Find where the given text appears and provide that cell's center as [X, Y] coordinate. 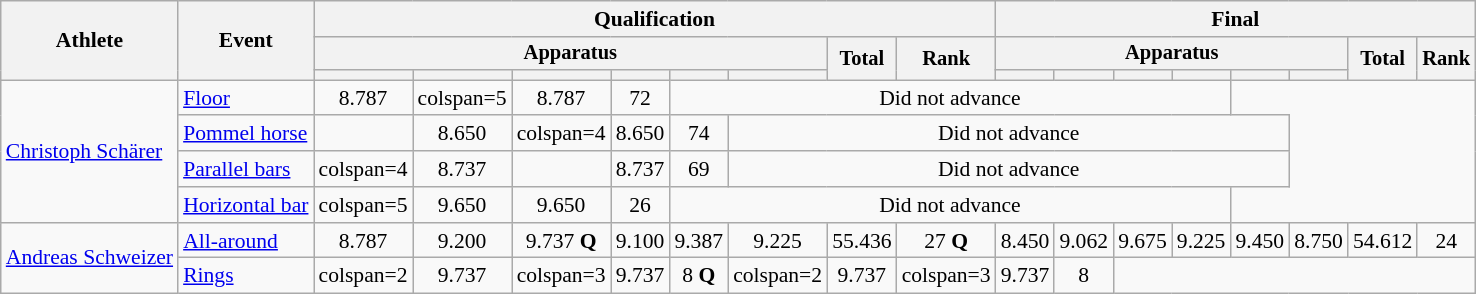
All-around [246, 241]
24 [1446, 241]
9.200 [462, 241]
Final [1236, 19]
9.100 [640, 241]
Floor [246, 98]
Qualification [655, 19]
26 [640, 205]
9.737 Q [562, 241]
Christoph Schärer [90, 151]
Andreas Schweizer [90, 258]
Horizontal bar [246, 205]
72 [640, 98]
Athlete [90, 40]
Event [246, 40]
8.450 [1026, 241]
69 [698, 169]
27 Q [946, 241]
8 Q [698, 276]
9.387 [698, 241]
9.675 [1142, 241]
8 [1084, 276]
Rings [246, 276]
8.750 [1318, 241]
Pommel horse [246, 134]
9.062 [1084, 241]
55.436 [862, 241]
9.450 [1260, 241]
74 [698, 134]
54.612 [1382, 241]
Parallel bars [246, 169]
